Detect which cell encompasses the target text, then output its (X, Y) center coordinate. 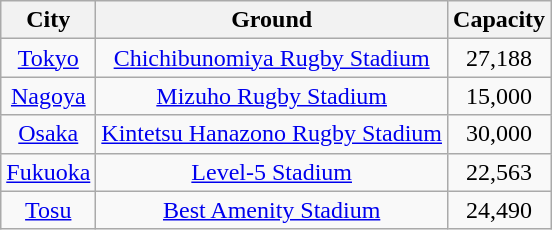
Ground (272, 20)
Level-5 Stadium (272, 172)
Chichibunomiya Rugby Stadium (272, 58)
Kintetsu Hanazono Rugby Stadium (272, 134)
22,563 (500, 172)
Tokyo (48, 58)
Fukuoka (48, 172)
30,000 (500, 134)
Nagoya (48, 96)
Capacity (500, 20)
Best Amenity Stadium (272, 210)
Osaka (48, 134)
27,188 (500, 58)
15,000 (500, 96)
24,490 (500, 210)
Tosu (48, 210)
Mizuho Rugby Stadium (272, 96)
City (48, 20)
